Provide the [x, y] coordinate of the cell's center where the given text is located.  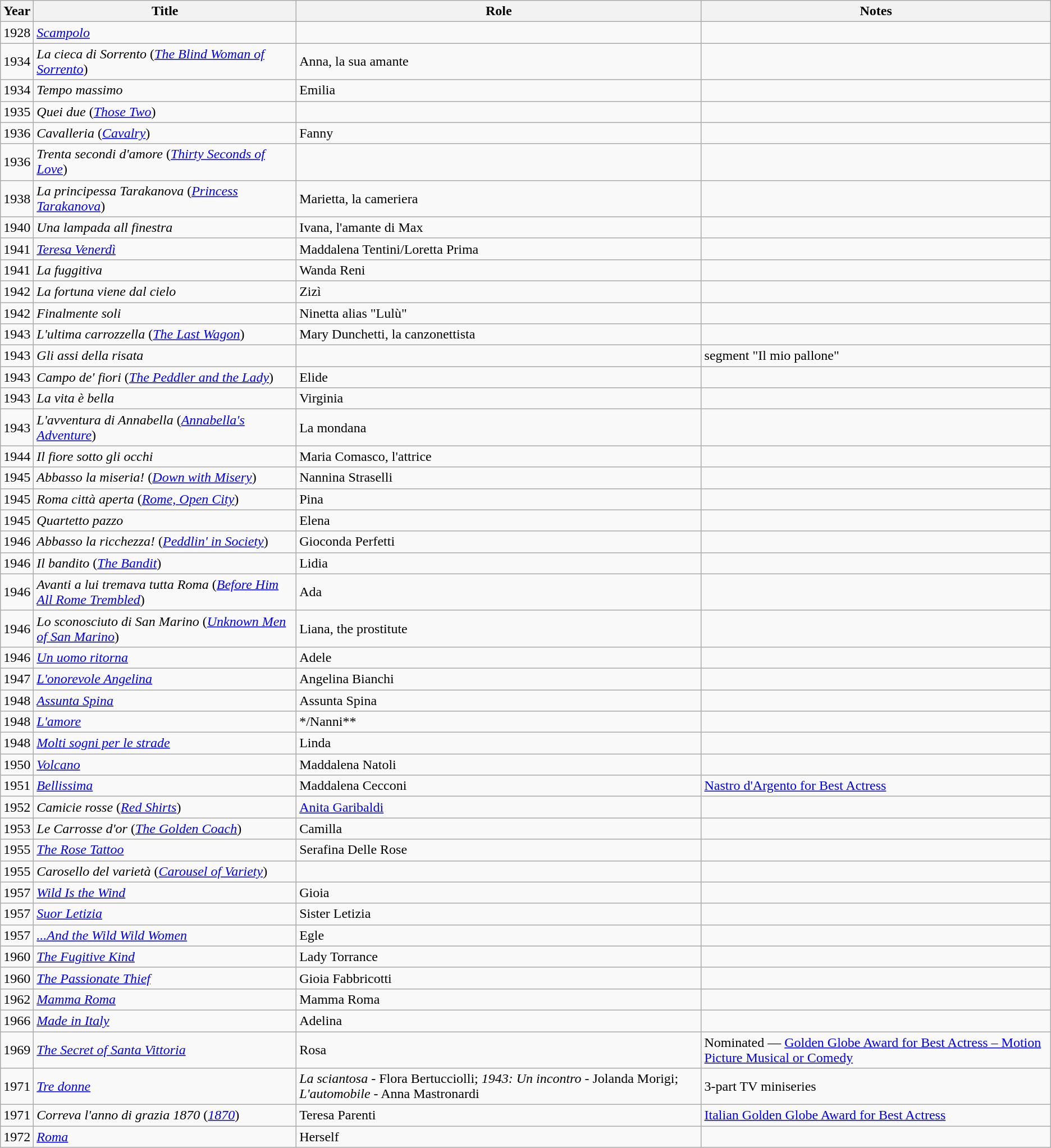
Scampolo [165, 33]
Suor Letizia [165, 914]
Abbasso la miseria! (Down with Misery) [165, 478]
Volcano [165, 765]
Una lampada all finestra [165, 227]
*/Nanni** [499, 722]
Linda [499, 743]
Gioia Fabbricotti [499, 978]
Tempo massimo [165, 90]
Il fiore sotto gli occhi [165, 456]
1953 [17, 829]
1928 [17, 33]
Lidia [499, 563]
Maddalena Cecconi [499, 786]
The Fugitive Kind [165, 957]
L'ultima carrozzella (The Last Wagon) [165, 335]
Lo sconosciuto di San Marino (Unknown Men of San Marino) [165, 629]
Serafina Delle Rose [499, 850]
L'onorevole Angelina [165, 679]
Molti sogni per le strade [165, 743]
Adelina [499, 1021]
Correva l'anno di grazia 1870 (1870) [165, 1115]
La mondana [499, 428]
Roma [165, 1137]
Sister Letizia [499, 914]
Role [499, 11]
Pina [499, 499]
Herself [499, 1137]
La fuggitiva [165, 270]
Egle [499, 935]
1969 [17, 1050]
Virginia [499, 399]
La cieca di Sorrento (The Blind Woman of Sorrento) [165, 62]
Adele [499, 657]
Ivana, l'amante di Max [499, 227]
1962 [17, 999]
Mary Dunchetti, la canzonettista [499, 335]
Year [17, 11]
Angelina Bianchi [499, 679]
Campo de' fiori (The Peddler and the Lady) [165, 377]
Quartetto pazzo [165, 520]
Title [165, 11]
La fortuna viene dal cielo [165, 291]
La sciantosa - Flora Bertucciolli; 1943: Un incontro - Jolanda Morigi; L'automobile - Anna Mastronardi [499, 1087]
segment "Il mio pallone" [876, 356]
Anita Garibaldi [499, 807]
Made in Italy [165, 1021]
Teresa Venerdì [165, 249]
Maddalena Tentini/Loretta Prima [499, 249]
Finalmente soli [165, 313]
1944 [17, 456]
Tre donne [165, 1087]
Italian Golden Globe Award for Best Actress [876, 1115]
1935 [17, 112]
Wanda Reni [499, 270]
Wild Is the Wind [165, 893]
Gioia [499, 893]
The Rose Tattoo [165, 850]
Nominated — Golden Globe Award for Best Actress – Motion Picture Musical or Comedy [876, 1050]
Ninetta alias "Lulù" [499, 313]
1950 [17, 765]
Notes [876, 11]
Maria Comasco, l'attrice [499, 456]
Le Carrosse d'or (The Golden Coach) [165, 829]
Avanti a lui tremava tutta Roma (Before Him All Rome Trembled) [165, 592]
1972 [17, 1137]
Gioconda Perfetti [499, 542]
Emilia [499, 90]
1951 [17, 786]
Elena [499, 520]
Camilla [499, 829]
Il bandito (The Bandit) [165, 563]
1938 [17, 199]
Lady Torrance [499, 957]
Nannina Straselli [499, 478]
Ada [499, 592]
Carosello del varietà (Carousel of Variety) [165, 871]
The Secret of Santa Vittoria [165, 1050]
La principessa Tarakanova (Princess Tarakanova) [165, 199]
Marietta, la cameriera [499, 199]
...And the Wild Wild Women [165, 935]
1952 [17, 807]
Nastro d'Argento for Best Actress [876, 786]
La vita è bella [165, 399]
1966 [17, 1021]
3-part TV miniseries [876, 1087]
Gli assi della risata [165, 356]
Zizì [499, 291]
Rosa [499, 1050]
Quei due (Those Two) [165, 112]
Un uomo ritorna [165, 657]
Elide [499, 377]
Teresa Parenti [499, 1115]
Fanny [499, 133]
1940 [17, 227]
The Passionate Thief [165, 978]
Maddalena Natoli [499, 765]
Trenta secondi d'amore (Thirty Seconds of Love) [165, 162]
Cavalleria (Cavalry) [165, 133]
L'avventura di Annabella (Annabella's Adventure) [165, 428]
Bellissima [165, 786]
Abbasso la ricchezza! (Peddlin' in Society) [165, 542]
Liana, the prostitute [499, 629]
Camicie rosse (Red Shirts) [165, 807]
1947 [17, 679]
L'amore [165, 722]
Anna, la sua amante [499, 62]
Roma città aperta (Rome, Open City) [165, 499]
